Return the (X, Y) coordinate for the center point of the cell that contains the specified text.  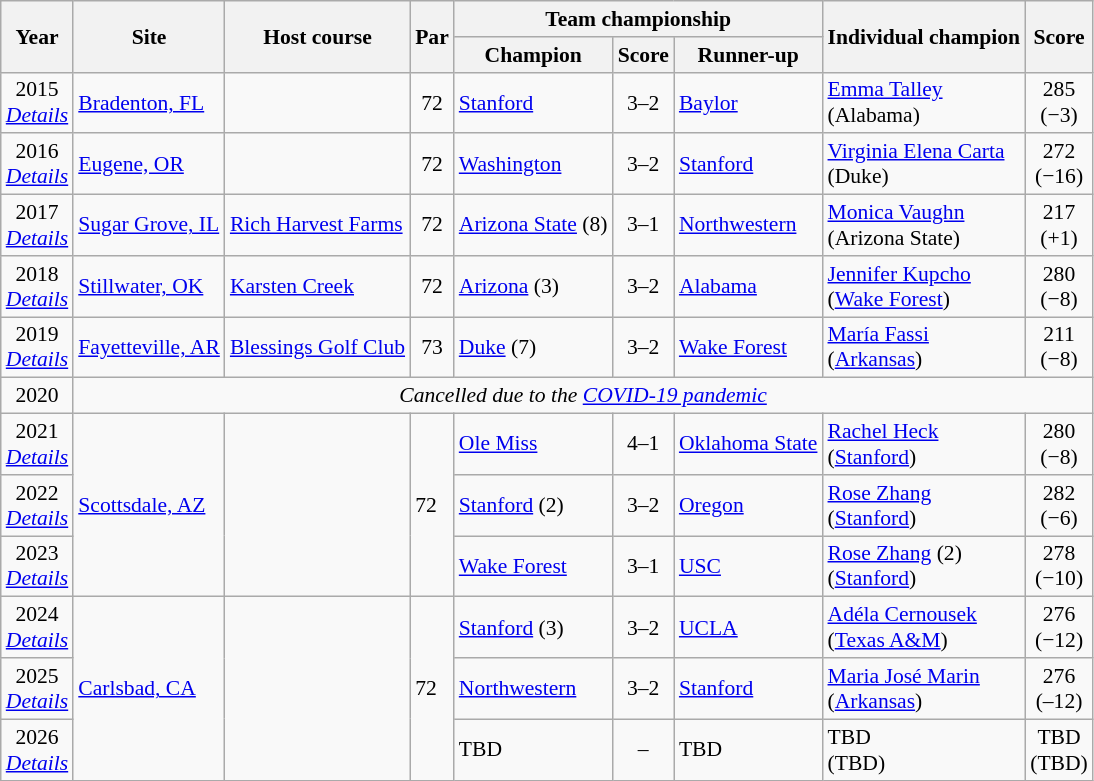
UCLA (748, 628)
María Fassi(Arkansas) (924, 348)
2020 (37, 396)
2025Details (37, 688)
Scottsdale, AZ (149, 506)
Champion (534, 55)
Eugene, OR (149, 164)
Monica Vaughn(Arizona State) (924, 226)
2019Details (37, 348)
276(−12) (1059, 628)
Emma Talley(Alabama) (924, 102)
2022Details (37, 506)
TBD (TBD) (924, 750)
Blessings Golf Club (318, 348)
Oklahoma State (748, 444)
Site (149, 36)
Stanford (2) (534, 506)
2017Details (37, 226)
276(–12) (1059, 688)
Oregon (748, 506)
2018Details (37, 286)
Rose Zhang(Stanford) (924, 506)
Arizona (3) (534, 286)
2024Details (37, 628)
Virginia Elena Carta(Duke) (924, 164)
2015 Details (37, 102)
Par (432, 36)
Washington (534, 164)
Runner-up (748, 55)
Cancelled due to the COVID-19 pandemic (583, 396)
4–1 (644, 444)
272(−16) (1059, 164)
Sugar Grove, IL (149, 226)
Baylor (748, 102)
278(−10) (1059, 566)
Alabama (748, 286)
Rich Harvest Farms (318, 226)
USC (748, 566)
Carlsbad, CA (149, 688)
Arizona State (8) (534, 226)
Host course (318, 36)
Ole Miss (534, 444)
Year (37, 36)
282(−6) (1059, 506)
Stanford (3) (534, 628)
– (644, 750)
Rose Zhang (2)(Stanford) (924, 566)
211(−8) (1059, 348)
2026Details (37, 750)
Adéla Cernousek (Texas A&M) (924, 628)
Karsten Creek (318, 286)
Fayetteville, AR (149, 348)
Maria José Marin (Arkansas) (924, 688)
Jennifer Kupcho(Wake Forest) (924, 286)
Stillwater, OK (149, 286)
285(−3) (1059, 102)
73 (432, 348)
2021Details (37, 444)
Rachel Heck(Stanford) (924, 444)
Bradenton, FL (149, 102)
Team championship (638, 19)
Individual champion (924, 36)
TBD(TBD) (1059, 750)
Duke (7) (534, 348)
2023Details (37, 566)
2016Details (37, 164)
217(+1) (1059, 226)
